For the text-containing cell, return its midpoint in [x, y] coordinate format. 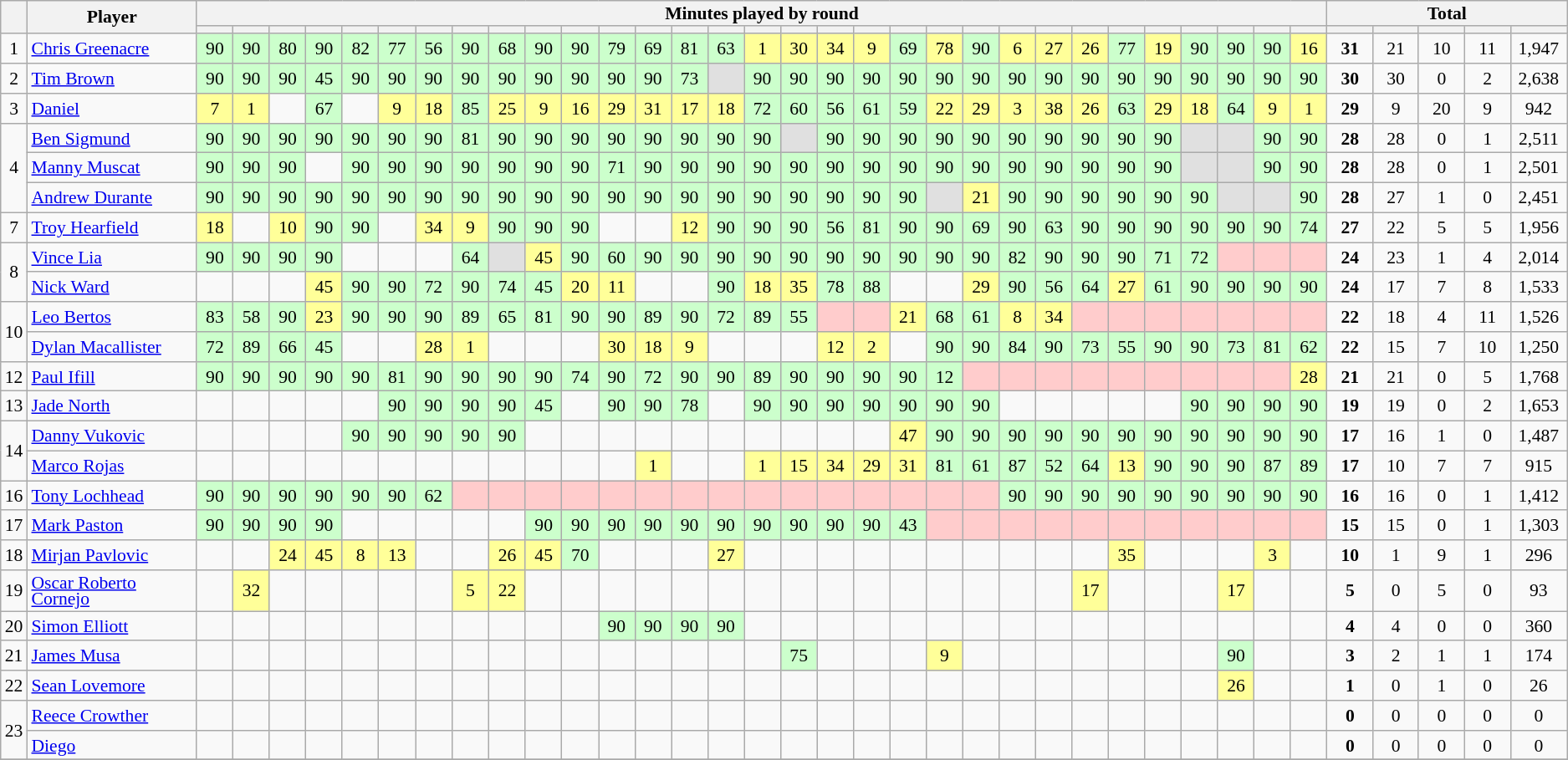
1,533 [1539, 288]
Reece Crowther [112, 716]
84 [1018, 347]
Vince Lia [112, 258]
Chris Greenacre [112, 49]
2,451 [1539, 198]
Mirjan Pavlovic [112, 555]
52 [1054, 467]
47 [908, 436]
1,653 [1539, 406]
Leo Bertos [112, 317]
Dylan Macallister [112, 347]
75 [799, 656]
360 [1539, 626]
14 [14, 451]
83 [215, 317]
2,511 [1539, 139]
66 [288, 347]
Simon Elliott [112, 626]
Manny Muscat [112, 168]
Jade North [112, 406]
2,014 [1539, 258]
Nick Ward [112, 288]
1,250 [1539, 347]
79 [617, 49]
Total [1447, 13]
58 [252, 317]
6 [1018, 49]
85 [470, 109]
88 [871, 288]
174 [1539, 656]
1,303 [1539, 526]
Daniel [112, 109]
67 [324, 109]
1,412 [1539, 496]
25 [508, 109]
43 [908, 526]
Ben Sigmund [112, 139]
1,526 [1539, 317]
Troy Hearfield [112, 228]
Minutes played by round [762, 13]
Mark Paston [112, 526]
Sean Lovemore [112, 686]
32 [252, 590]
80 [288, 49]
Oscar Roberto Cornejo [112, 590]
38 [1054, 109]
1,487 [1539, 436]
2,638 [1539, 79]
70 [580, 555]
James Musa [112, 656]
1,768 [1539, 377]
942 [1539, 109]
65 [508, 317]
Andrew Durante [112, 198]
Danny Vukovic [112, 436]
Player [112, 18]
93 [1539, 590]
296 [1539, 555]
Paul Ifill [112, 377]
915 [1539, 467]
59 [908, 109]
Tim Brown [112, 79]
Tony Lochhead [112, 496]
1,947 [1539, 49]
1,956 [1539, 228]
Marco Rojas [112, 467]
2,501 [1539, 168]
